Scan for the cell matching the given text and deliver its [X, Y] coordinate at center. 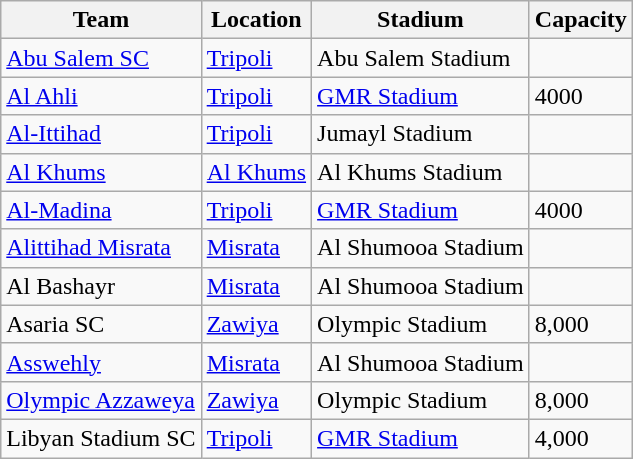
Al-Ittihad [101, 134]
Location [256, 20]
Al-Madina [101, 210]
Al Ahli [101, 96]
4,000 [580, 438]
Olympic Azzaweya [101, 400]
Libyan Stadium SC [101, 438]
Abu Salem SC [101, 58]
Jumayl Stadium [421, 134]
Stadium [421, 20]
Alittihad Misrata [101, 248]
Asswehly [101, 362]
Al Bashayr [101, 286]
Abu Salem Stadium [421, 58]
Al Khums Stadium [421, 172]
Asaria SC [101, 324]
Team [101, 20]
Capacity [580, 20]
